Provide the [X, Y] coordinate of the cell's center where the given text is located.  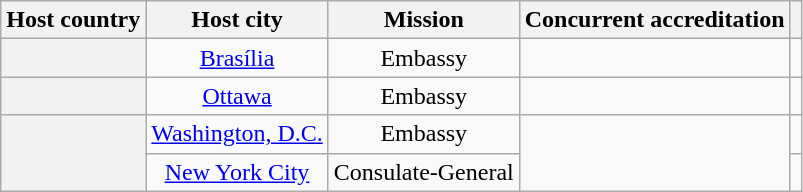
Mission [424, 20]
Ottawa [237, 96]
Host country [74, 20]
Brasília [237, 58]
Host city [237, 20]
Washington, D.C. [237, 134]
New York City [237, 172]
Consulate-General [424, 172]
Concurrent accreditation [654, 20]
